Identify which cell holds the provided text, then report its [x, y] central coordinate. 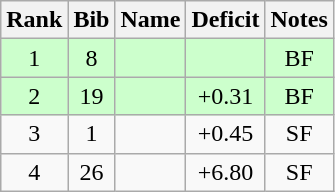
Bib [92, 20]
+0.31 [226, 96]
Notes [299, 20]
+6.80 [226, 172]
Name [150, 20]
3 [34, 134]
26 [92, 172]
19 [92, 96]
Deficit [226, 20]
Rank [34, 20]
2 [34, 96]
8 [92, 58]
+0.45 [226, 134]
4 [34, 172]
